Scan for the cell matching the given text and deliver its [X, Y] coordinate at center. 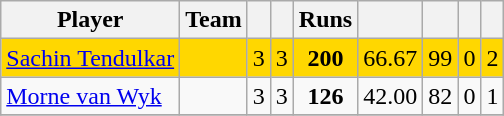
99 [440, 58]
Team [214, 20]
42.00 [390, 96]
Morne van Wyk [90, 96]
1 [492, 96]
2 [492, 58]
Sachin Tendulkar [90, 58]
Player [90, 20]
200 [325, 58]
126 [325, 96]
82 [440, 96]
66.67 [390, 58]
Runs [325, 20]
